Return the (x, y) coordinate for the center point of the cell that contains the specified text.  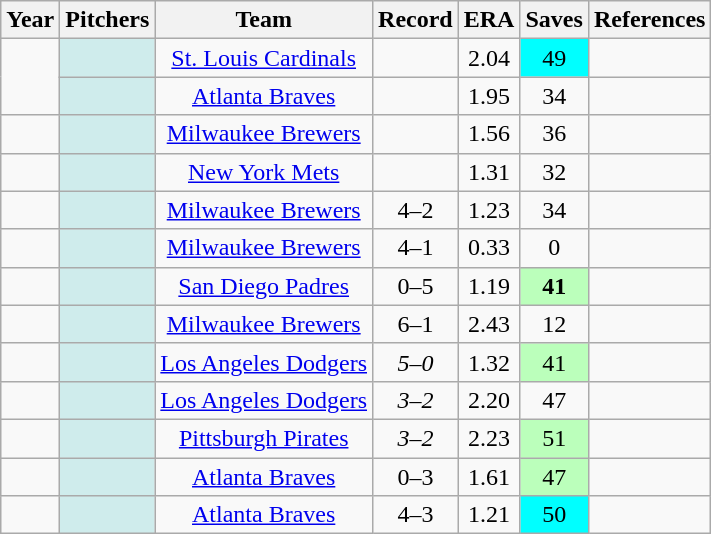
6–1 (416, 324)
5–0 (416, 362)
Pitchers (108, 20)
0 (554, 248)
12 (554, 324)
36 (554, 134)
0–5 (416, 286)
1.21 (489, 515)
Team (264, 20)
51 (554, 438)
0.33 (489, 248)
San Diego Padres (264, 286)
1.23 (489, 210)
2.43 (489, 324)
4–1 (416, 248)
References (650, 20)
4–2 (416, 210)
2.20 (489, 400)
1.95 (489, 96)
50 (554, 515)
2.04 (489, 58)
New York Mets (264, 172)
Record (416, 20)
Saves (554, 20)
St. Louis Cardinals (264, 58)
32 (554, 172)
Year (30, 20)
1.61 (489, 477)
1.32 (489, 362)
1.56 (489, 134)
1.31 (489, 172)
49 (554, 58)
2.23 (489, 438)
1.19 (489, 286)
4–3 (416, 515)
Pittsburgh Pirates (264, 438)
0–3 (416, 477)
ERA (489, 20)
